Return the [x, y] coordinate for the center point of the cell that contains the specified text.  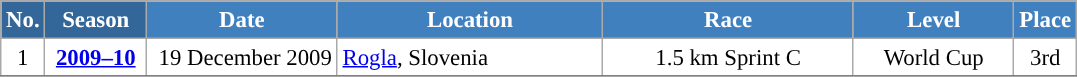
Race [728, 20]
World Cup [934, 58]
1 [23, 58]
Season [96, 20]
Level [934, 20]
2009–10 [96, 58]
1.5 km Sprint C [728, 58]
Date [242, 20]
19 December 2009 [242, 58]
3rd [1045, 58]
Place [1045, 20]
Location [470, 20]
Rogla, Slovenia [470, 58]
No. [23, 20]
